Scan for the cell matching the given text and deliver its [x, y] coordinate at center. 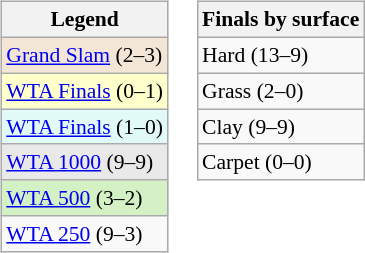
WTA 500 (3–2) [84, 198]
Clay (9–9) [280, 127]
WTA 250 (9–3) [84, 234]
WTA 1000 (9–9) [84, 162]
WTA Finals (1–0) [84, 127]
Finals by surface [280, 20]
Carpet (0–0) [280, 162]
WTA Finals (0–1) [84, 91]
Grand Slam (2–3) [84, 55]
Legend [84, 20]
Grass (2–0) [280, 91]
Hard (13–9) [280, 55]
